Find where the given text appears and provide that cell's center as [X, Y] coordinate. 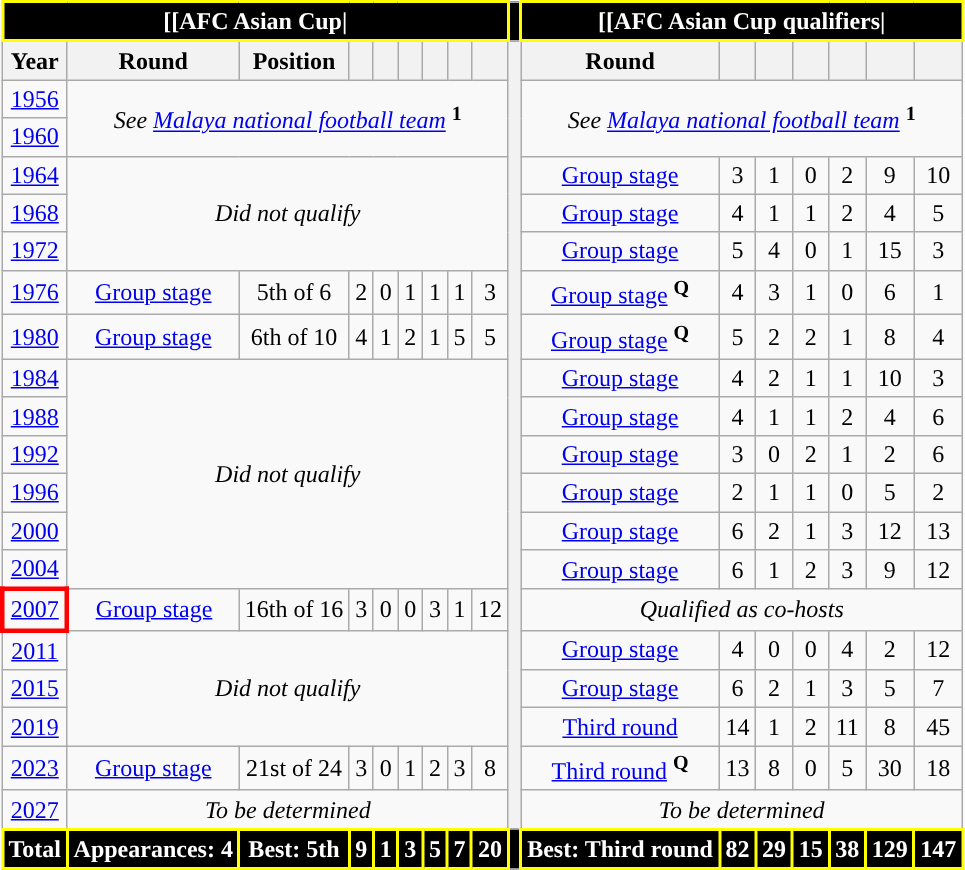
45 [938, 727]
2007 [34, 610]
Qualified as co-hosts [742, 610]
20 [490, 849]
1988 [34, 416]
21st of 24 [294, 768]
11 [848, 727]
82 [738, 849]
2011 [34, 650]
Total [34, 849]
[[AFC Asian Cup qualifiers| [742, 22]
2019 [34, 727]
[[AFC Asian Cup| [255, 22]
1956 [34, 99]
5th of 6 [294, 292]
1964 [34, 175]
2027 [34, 810]
1992 [34, 454]
1996 [34, 492]
14 [738, 727]
1972 [34, 251]
Year [34, 60]
Best: 5th [294, 849]
1976 [34, 292]
129 [890, 849]
1960 [34, 137]
38 [848, 849]
1968 [34, 213]
6th of 10 [294, 338]
2000 [34, 531]
Appearances: 4 [153, 849]
16th of 16 [294, 610]
18 [938, 768]
1984 [34, 378]
Best: Third round [620, 849]
2004 [34, 570]
2023 [34, 768]
1980 [34, 338]
147 [938, 849]
2015 [34, 689]
Position [294, 60]
Third round Q [620, 768]
Third round [620, 727]
29 [774, 849]
30 [890, 768]
